For the text-containing cell, return its midpoint in [X, Y] coordinate format. 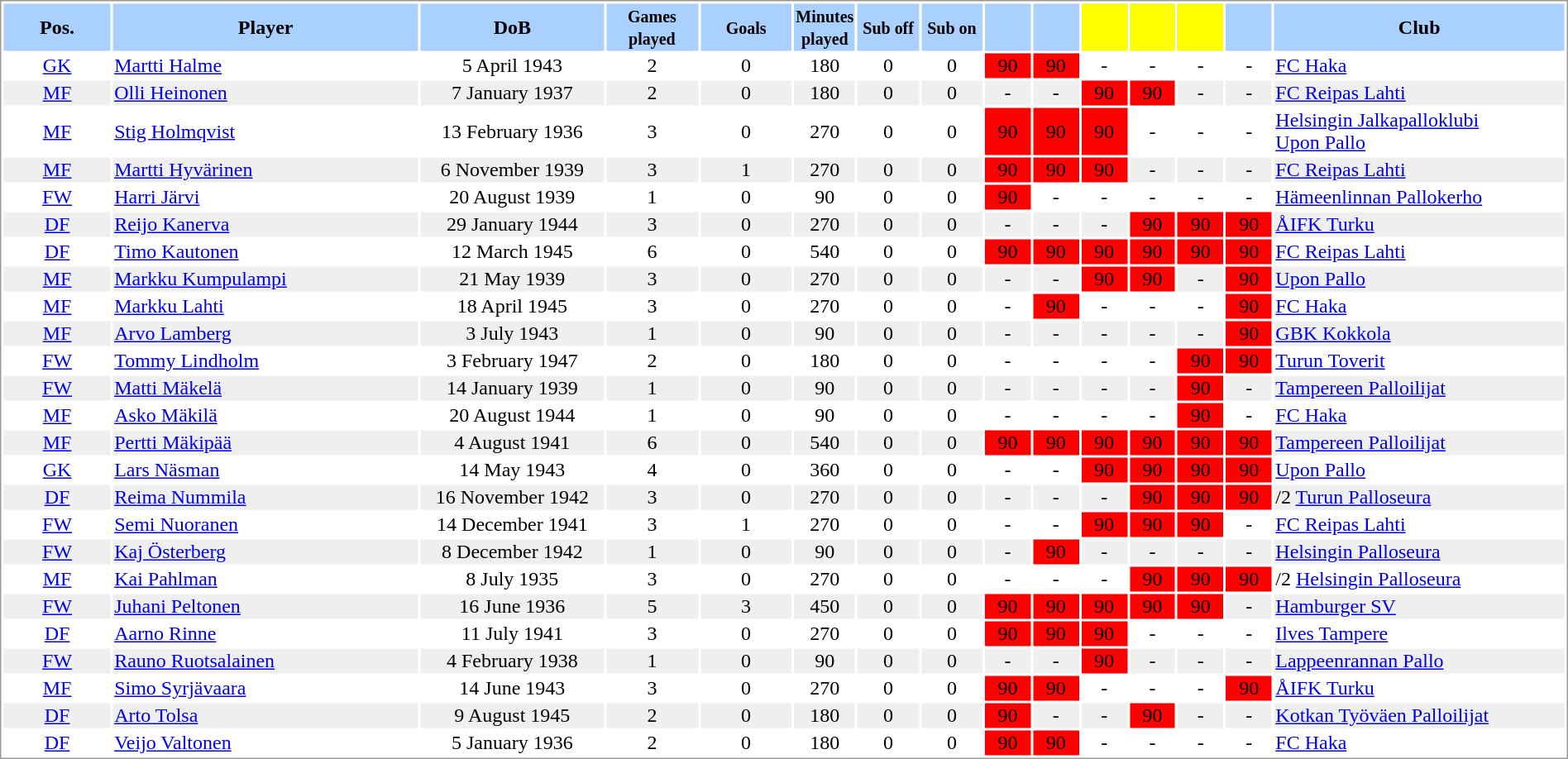
16 June 1936 [513, 606]
Timo Kautonen [266, 252]
16 November 1942 [513, 497]
13 February 1936 [513, 131]
Martti Hyvärinen [266, 169]
Kaj Österberg [266, 551]
Tommy Lindholm [266, 361]
20 August 1939 [513, 198]
DoB [513, 26]
4 [652, 470]
14 January 1939 [513, 388]
18 April 1945 [513, 307]
Sub off [888, 26]
Juhani Peltonen [266, 606]
Turun Toverit [1419, 361]
Reijo Kanerva [266, 224]
Semi Nuoranen [266, 525]
Rauno Ruotsalainen [266, 661]
Markku Lahti [266, 307]
5 [652, 606]
5 January 1936 [513, 743]
Club [1419, 26]
29 January 1944 [513, 224]
Pos. [56, 26]
Asko Mäkilä [266, 416]
3 February 1947 [513, 361]
Helsingin Jalkapalloklubi Upon Pallo [1419, 131]
14 June 1943 [513, 689]
Gamesplayed [652, 26]
Matti Mäkelä [266, 388]
Arvo Lamberg [266, 333]
Markku Kumpulampi [266, 279]
Simo Syrjävaara [266, 689]
Player [266, 26]
Reima Nummila [266, 497]
Ilves Tampere [1419, 634]
Martti Halme [266, 65]
360 [825, 470]
14 December 1941 [513, 525]
Hämeenlinnan Pallokerho [1419, 198]
Minutesplayed [825, 26]
Stig Holmqvist [266, 131]
20 August 1944 [513, 416]
Lars Näsman [266, 470]
Pertti Mäkipää [266, 442]
8 December 1942 [513, 551]
Sub on [952, 26]
12 March 1945 [513, 252]
Arto Tolsa [266, 715]
8 July 1935 [513, 580]
GBK Kokkola [1419, 333]
Harri Järvi [266, 198]
4 February 1938 [513, 661]
Kotkan Työväen Palloilijat [1419, 715]
/2 Turun Palloseura [1419, 497]
11 July 1941 [513, 634]
14 May 1943 [513, 470]
Aarno Rinne [266, 634]
21 May 1939 [513, 279]
5 April 1943 [513, 65]
6 November 1939 [513, 169]
7 January 1937 [513, 93]
Hamburger SV [1419, 606]
Lappeenrannan Pallo [1419, 661]
450 [825, 606]
Goals [746, 26]
/2 Helsingin Palloseura [1419, 580]
Veijo Valtonen [266, 743]
9 August 1945 [513, 715]
Olli Heinonen [266, 93]
Kai Pahlman [266, 580]
4 August 1941 [513, 442]
Helsingin Palloseura [1419, 551]
3 July 1943 [513, 333]
